Identify which cell holds the provided text, then report its [x, y] central coordinate. 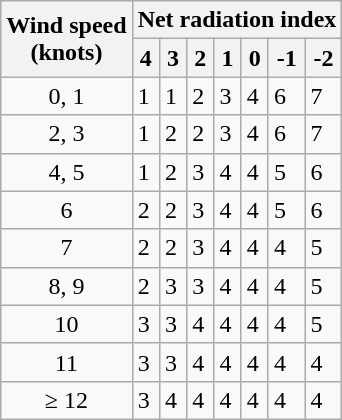
10 [66, 324]
≥ 12 [66, 400]
Wind speed (knots) [66, 39]
-2 [324, 58]
0, 1 [66, 96]
Net radiation index [237, 20]
2, 3 [66, 134]
11 [66, 362]
4, 5 [66, 172]
8, 9 [66, 286]
-1 [286, 58]
0 [254, 58]
